Return (X, Y) of the center of cell containing provided text 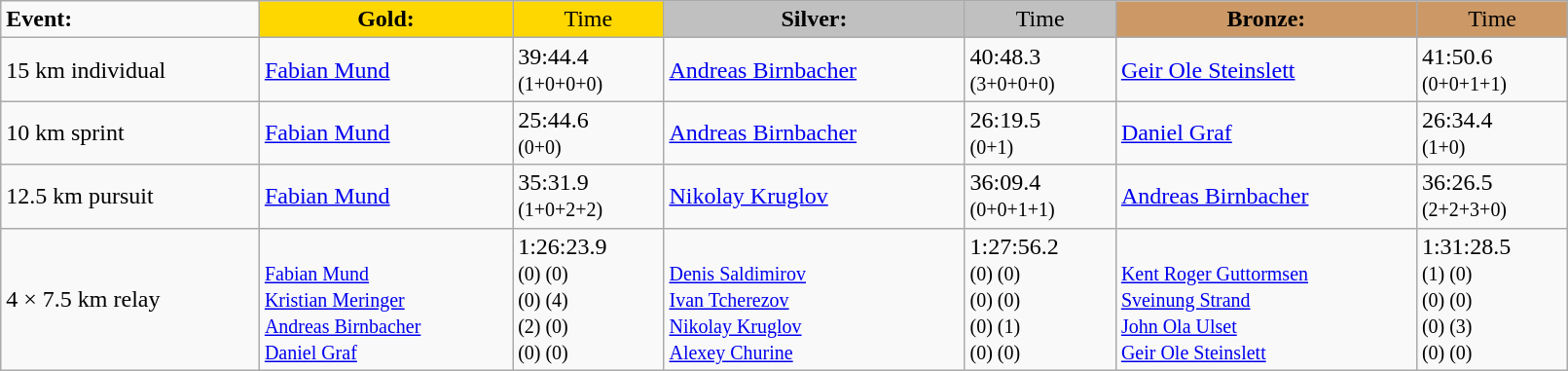
Gold: (385, 19)
36:09.4(0+0+1+1) (1039, 197)
Bronze: (1265, 19)
Denis SaldimirovIvan TcherezovNikolay KruglovAlexey Churine (814, 299)
26:34.4(1+0) (1491, 132)
Event: (130, 19)
1:26:23.9 (0) (0)(0) (4)(2) (0)(0) (0) (588, 299)
4 × 7.5 km relay (130, 299)
12.5 km pursuit (130, 197)
26:19.5(0+1) (1039, 132)
1:31:28.5(1) (0)(0) (0)(0) (3)(0) (0) (1491, 299)
1:27:56.2(0) (0)(0) (0)(0) (1)(0) (0) (1039, 299)
10 km sprint (130, 132)
40:48.3(3+0+0+0) (1039, 70)
36:26.5(2+2+3+0) (1491, 197)
41:50.6(0+0+1+1) (1491, 70)
Daniel Graf (1265, 132)
35:31.9(1+0+2+2) (588, 197)
15 km individual (130, 70)
Silver: (814, 19)
Kent Roger GuttormsenSveinung StrandJohn Ola UlsetGeir Ole Steinslett (1265, 299)
Nikolay Kruglov (814, 197)
Geir Ole Steinslett (1265, 70)
Fabian MundKristian MeringerAndreas BirnbacherDaniel Graf (385, 299)
25:44.6(0+0) (588, 132)
39:44.4 (1+0+0+0) (588, 70)
